Pinpoint the cell where the given text exists, returning its (x, y) midpoint coordinate. 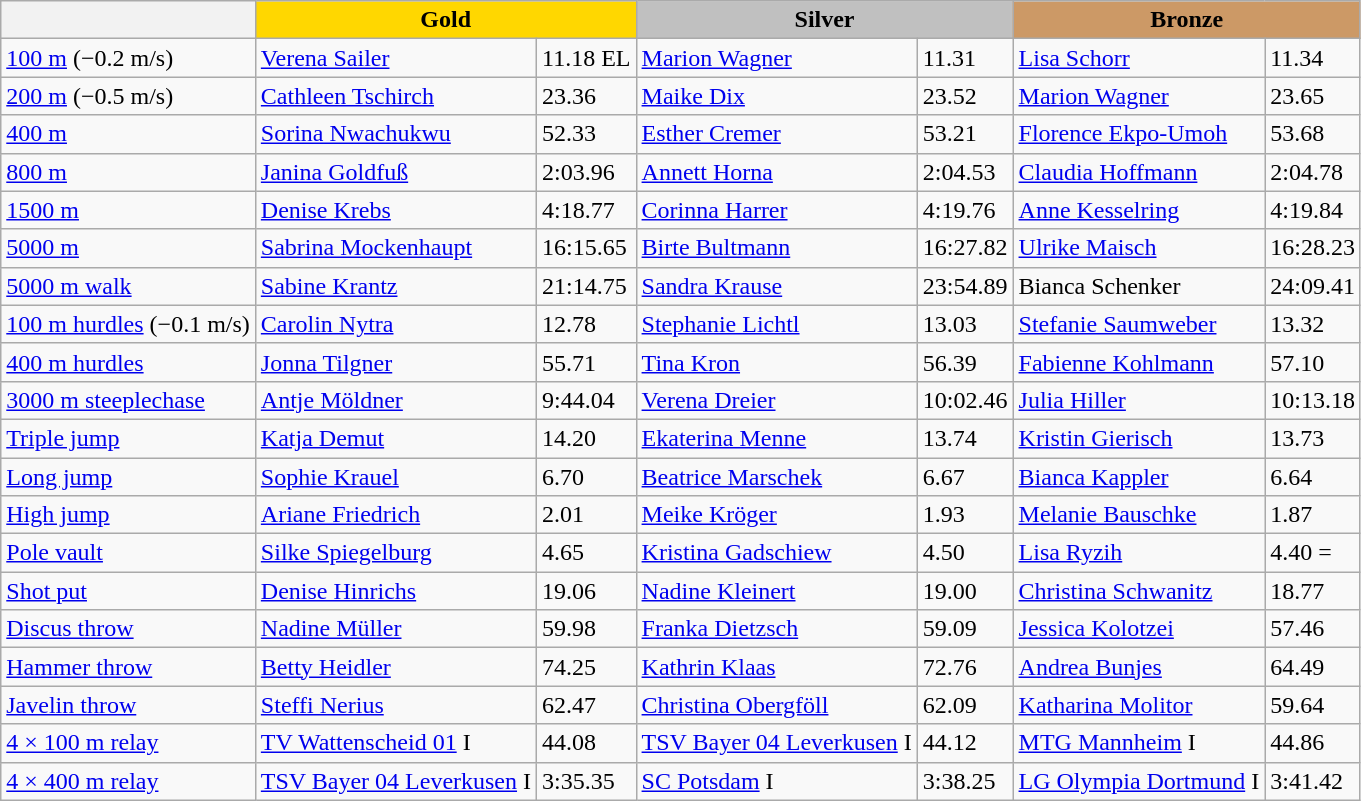
57.10 (1313, 362)
13.32 (1313, 324)
Sabrina Mockenhaupt (396, 248)
Esther Cremer (776, 134)
5000 m (128, 248)
3:41.42 (1313, 781)
44.08 (586, 743)
Birte Bultmann (776, 248)
56.39 (965, 362)
23:54.89 (965, 286)
Triple jump (128, 438)
Annett Horna (776, 172)
18.77 (1313, 591)
100 m hurdles (−0.1 m/s) (128, 324)
19.06 (586, 591)
400 m hurdles (128, 362)
800 m (128, 172)
59.98 (586, 629)
44.86 (1313, 743)
Sabine Krantz (396, 286)
Bianca Kappler (1139, 477)
Steffi Nerius (396, 705)
Nadine Kleinert (776, 591)
Melanie Bauschke (1139, 515)
6.67 (965, 477)
Katharina Molitor (1139, 705)
10:13.18 (1313, 400)
Verena Dreier (776, 400)
Claudia Hoffmann (1139, 172)
Bianca Schenker (1139, 286)
High jump (128, 515)
Kristina Gadschiew (776, 553)
Maike Dix (776, 96)
LG Olympia Dortmund I (1139, 781)
Cathleen Tschirch (396, 96)
4.65 (586, 553)
72.76 (965, 667)
3:38.25 (965, 781)
13.73 (1313, 438)
55.71 (586, 362)
Carolin Nytra (396, 324)
Christina Obergföll (776, 705)
Jonna Tilgner (396, 362)
4:19.76 (965, 210)
Franka Dietzsch (776, 629)
9:44.04 (586, 400)
19.00 (965, 591)
5000 m walk (128, 286)
Sorina Nwachukwu (396, 134)
100 m (−0.2 m/s) (128, 58)
Lisa Schorr (1139, 58)
1.87 (1313, 515)
Ariane Friedrich (396, 515)
Meike Kröger (776, 515)
Silver (824, 20)
1.93 (965, 515)
13.74 (965, 438)
3000 m steeplechase (128, 400)
4 × 400 m relay (128, 781)
Julia Hiller (1139, 400)
Antje Möldner (396, 400)
Stephanie Lichtl (776, 324)
200 m (−0.5 m/s) (128, 96)
16:28.23 (1313, 248)
59.64 (1313, 705)
Denise Hinrichs (396, 591)
Andrea Bunjes (1139, 667)
Verena Sailer (396, 58)
Ekaterina Menne (776, 438)
Tina Kron (776, 362)
6.64 (1313, 477)
62.47 (586, 705)
Silke Spiegelburg (396, 553)
Fabienne Kohlmann (1139, 362)
Bronze (1186, 20)
11.18 EL (586, 58)
Kristin Gierisch (1139, 438)
59.09 (965, 629)
24:09.41 (1313, 286)
4:19.84 (1313, 210)
Christina Schwanitz (1139, 591)
Lisa Ryzih (1139, 553)
21:14.75 (586, 286)
Javelin throw (128, 705)
Sophie Krauel (396, 477)
Discus throw (128, 629)
Florence Ekpo-Umoh (1139, 134)
53.68 (1313, 134)
64.49 (1313, 667)
400 m (128, 134)
Jessica Kolotzei (1139, 629)
Gold (446, 20)
2:03.96 (586, 172)
Sandra Krause (776, 286)
23.65 (1313, 96)
Shot put (128, 591)
1500 m (128, 210)
4 × 100 m relay (128, 743)
57.46 (1313, 629)
4.40 = (1313, 553)
74.25 (586, 667)
53.21 (965, 134)
Corinna Harrer (776, 210)
6.70 (586, 477)
23.36 (586, 96)
44.12 (965, 743)
Janina Goldfuß (396, 172)
11.31 (965, 58)
2:04.53 (965, 172)
Denise Krebs (396, 210)
4.50 (965, 553)
Anne Kesselring (1139, 210)
Pole vault (128, 553)
Katja Demut (396, 438)
52.33 (586, 134)
2:04.78 (1313, 172)
13.03 (965, 324)
3:35.35 (586, 781)
16:27.82 (965, 248)
Hammer throw (128, 667)
16:15.65 (586, 248)
TV Wattenscheid 01 I (396, 743)
Betty Heidler (396, 667)
Nadine Müller (396, 629)
SC Potsdam I (776, 781)
10:02.46 (965, 400)
14.20 (586, 438)
Stefanie Saumweber (1139, 324)
62.09 (965, 705)
Long jump (128, 477)
4:18.77 (586, 210)
Beatrice Marschek (776, 477)
11.34 (1313, 58)
2.01 (586, 515)
Kathrin Klaas (776, 667)
23.52 (965, 96)
12.78 (586, 324)
Ulrike Maisch (1139, 248)
MTG Mannheim I (1139, 743)
